Search for the cell housing the specified text and yield its [x, y] center coordinate. 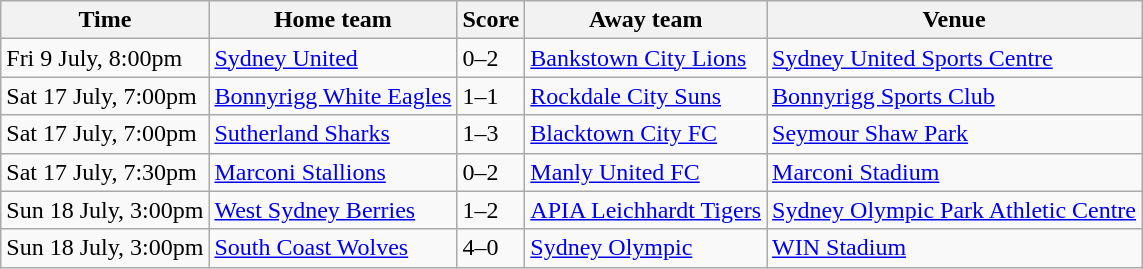
Marconi Stallions [333, 172]
Bankstown City Lions [646, 58]
Fri 9 July, 8:00pm [105, 58]
WIN Stadium [954, 248]
1–3 [491, 134]
West Sydney Berries [333, 210]
1–2 [491, 210]
1–1 [491, 96]
Blacktown City FC [646, 134]
Manly United FC [646, 172]
Sat 17 July, 7:30pm [105, 172]
Time [105, 20]
Sydney United [333, 58]
Bonnyrigg Sports Club [954, 96]
Marconi Stadium [954, 172]
Rockdale City Suns [646, 96]
Venue [954, 20]
Sydney United Sports Centre [954, 58]
Seymour Shaw Park [954, 134]
APIA Leichhardt Tigers [646, 210]
Sydney Olympic Park Athletic Centre [954, 210]
Away team [646, 20]
Score [491, 20]
Home team [333, 20]
4–0 [491, 248]
South Coast Wolves [333, 248]
Bonnyrigg White Eagles [333, 96]
Sutherland Sharks [333, 134]
Sydney Olympic [646, 248]
